Capture the cell that displays the provided text and extract its (x, y) central coordinate. 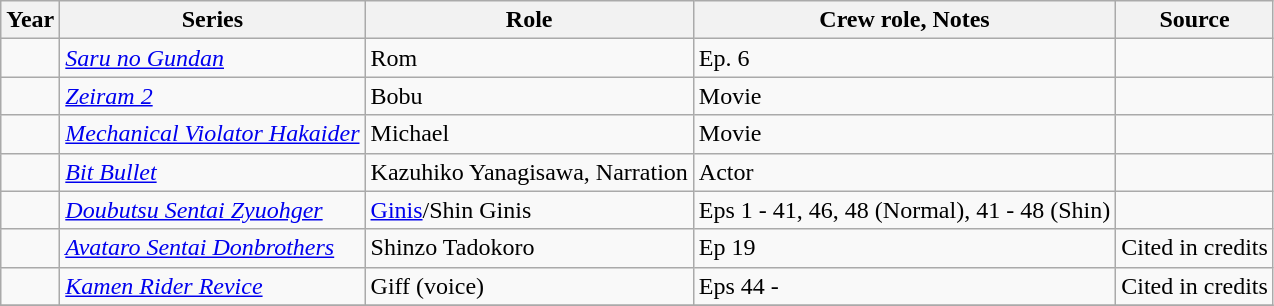
Doubutsu Sentai Zyuohger (212, 210)
Series (212, 20)
Zeiram 2 (212, 96)
Actor (904, 172)
Role (529, 20)
Ginis/Shin Ginis (529, 210)
Bobu (529, 96)
Eps 44 - (904, 286)
Kazuhiko Yanagisawa, Narration (529, 172)
Year (30, 20)
Eps 1 - 41, 46, 48 (Normal), 41 - 48 (Shin) (904, 210)
Rom (529, 58)
Kamen Rider Revice (212, 286)
Bit Bullet (212, 172)
Mechanical Violator Hakaider (212, 134)
Saru no Gundan (212, 58)
Shinzo Tadokoro (529, 248)
Avataro Sentai Donbrothers (212, 248)
Michael (529, 134)
Crew role, Notes (904, 20)
Giff (voice) (529, 286)
Ep 19 (904, 248)
Ep. 6 (904, 58)
Source (1195, 20)
